Extract the (X, Y) coordinate from the center of the cell holding the provided text.  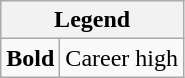
Bold (30, 58)
Career high (122, 58)
Legend (92, 20)
